Return the [X, Y] coordinate for the center point of the cell that contains the specified text.  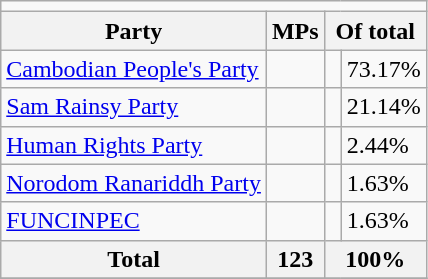
Norodom Ranariddh Party [134, 183]
73.17% [384, 69]
Cambodian People's Party [134, 69]
MPs [295, 31]
100% [375, 259]
FUNCINPEC [134, 221]
Of total [375, 31]
21.14% [384, 107]
Sam Rainsy Party [134, 107]
Party [134, 31]
123 [295, 259]
Total [134, 259]
Human Rights Party [134, 145]
2.44% [384, 145]
